Provide the (X, Y) coordinate of the cell's center where the given text is located.  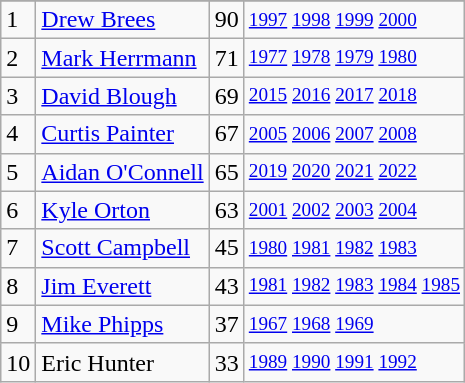
2 (18, 58)
90 (226, 20)
Mike Phipps (122, 324)
1977 1978 1979 1980 (354, 58)
37 (226, 324)
9 (18, 324)
1967 1968 1969 (354, 324)
33 (226, 362)
2019 2020 2021 2022 (354, 172)
7 (18, 248)
8 (18, 286)
63 (226, 210)
David Blough (122, 96)
Jim Everett (122, 286)
1981 1982 1983 1984 1985 (354, 286)
Mark Herrmann (122, 58)
45 (226, 248)
2005 2006 2007 2008 (354, 134)
4 (18, 134)
1997 1998 1999 2000 (354, 20)
67 (226, 134)
Kyle Orton (122, 210)
1980 1981 1982 1983 (354, 248)
2001 2002 2003 2004 (354, 210)
10 (18, 362)
Curtis Painter (122, 134)
69 (226, 96)
2015 2016 2017 2018 (354, 96)
6 (18, 210)
3 (18, 96)
43 (226, 286)
5 (18, 172)
1989 1990 1991 1992 (354, 362)
Drew Brees (122, 20)
Scott Campbell (122, 248)
Eric Hunter (122, 362)
Aidan O'Connell (122, 172)
65 (226, 172)
71 (226, 58)
1 (18, 20)
